From the cell containing the given text, extract its center point as [X, Y] coordinate. 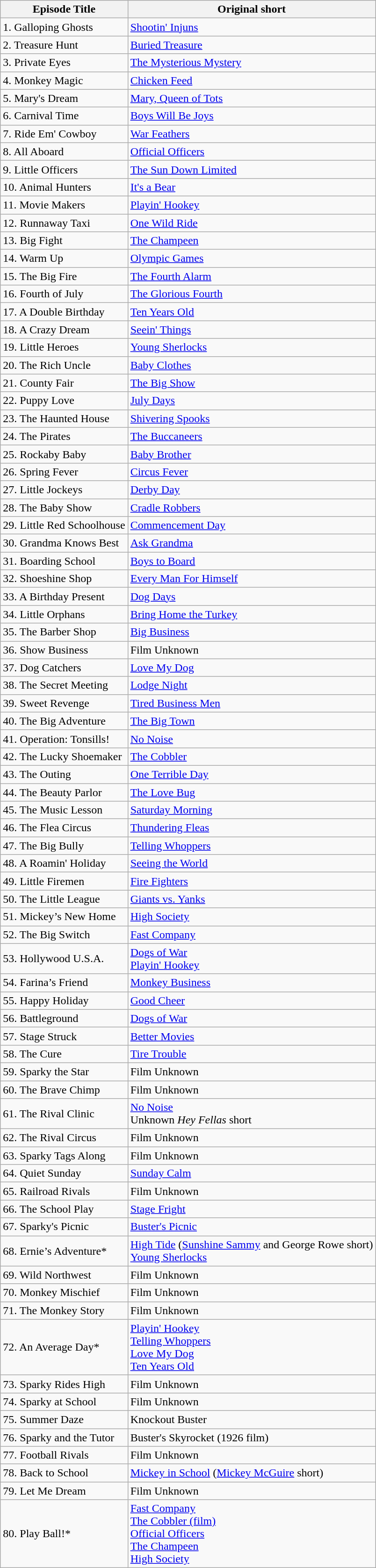
48. A Roamin' Holiday [64, 863]
20. The Rich Uncle [64, 365]
Boys to Board [252, 561]
Sunday Calm [252, 1173]
Lodge Night [252, 685]
Olympic Games [252, 259]
Tire Trouble [252, 1054]
35. The Barber Shop [64, 632]
Telling Whoppers [252, 846]
Knockout Buster [252, 1419]
The Fourth Alarm [252, 276]
27. Little Jockeys [64, 489]
Young Sherlocks [252, 347]
12. Runnaway Taxi [64, 223]
29. Little Red Schoolhouse [64, 525]
Love My Dog [252, 668]
Seeing the World [252, 863]
Original short [252, 9]
2. Treasure Hunt [64, 45]
76. Sparky and the Tutor [64, 1438]
July Days [252, 401]
26. Spring Fever [64, 472]
Official Officers [252, 151]
38. The Secret Meeting [64, 685]
63. Sparky Tags Along [64, 1156]
22. Puppy Love [64, 401]
Dogs of War [252, 1018]
The Love Bug [252, 792]
71. The Monkey Story [64, 1310]
62. The Rival Circus [64, 1138]
The Champeen [252, 241]
51. Mickey’s New Home [64, 917]
Saturday Morning [252, 810]
72. An Average Day* [64, 1347]
10. Animal Hunters [64, 187]
24. The Pirates [64, 436]
The Big Town [252, 721]
31. Boarding School [64, 561]
70. Monkey Mischief [64, 1293]
56. Battleground [64, 1018]
9. Little Officers [64, 169]
Thundering Fleas [252, 828]
Buster's Skyrocket (1926 film) [252, 1438]
The Mysterious Mystery [252, 63]
Stage Fright [252, 1209]
The Glorious Fourth [252, 294]
Chicken Feed [252, 80]
64. Quiet Sunday [64, 1173]
High Society [252, 917]
Playin' Hookey [252, 205]
Fire Fighters [252, 881]
Bring Home the Turkey [252, 614]
Ten Years Old [252, 312]
Buster's Picnic [252, 1227]
Good Cheer [252, 1000]
No Noise [252, 739]
Derby Day [252, 489]
1. Galloping Ghosts [64, 27]
Better Movies [252, 1036]
The Cobbler [252, 756]
Baby Brother [252, 454]
28. The Baby Show [64, 507]
30. Grandma Knows Best [64, 543]
54. Farina’s Friend [64, 983]
6. Carnival Time [64, 116]
Fast CompanyThe Cobbler (film)Official OfficersThe ChampeenHigh Society [252, 1534]
49. Little Firemen [64, 881]
80. Play Ball!* [64, 1534]
25. Rockaby Baby [64, 454]
19. Little Heroes [64, 347]
Cradle Robbers [252, 507]
The Big Show [252, 383]
73. Sparky Rides High [64, 1384]
40. The Big Adventure [64, 721]
14. Warm Up [64, 259]
74. Sparky at School [64, 1402]
77. Football Rivals [64, 1455]
33. A Birthday Present [64, 597]
55. Happy Holiday [64, 1000]
53. Hollywood U.S.A. [64, 958]
5. Mary's Dream [64, 98]
58. The Cure [64, 1054]
Episode Title [64, 9]
44. The Beauty Parlor [64, 792]
Buried Treasure [252, 45]
7. Ride Em' Cowboy [64, 134]
Shivering Spooks [252, 418]
It's a Bear [252, 187]
War Feathers [252, 134]
16. Fourth of July [64, 294]
The Buccaneers [252, 436]
Dog Days [252, 597]
36. Show Business [64, 650]
Dogs of WarPlayin' Hookey [252, 958]
46. The Flea Circus [64, 828]
47. The Big Bully [64, 846]
One Wild Ride [252, 223]
67. Sparky's Picnic [64, 1227]
Boys Will Be Joys [252, 116]
17. A Double Birthday [64, 312]
11. Movie Makers [64, 205]
No NoiseUnknown Hey Fellas short [252, 1114]
3. Private Eyes [64, 63]
59. Sparky the Star [64, 1072]
The Sun Down Limited [252, 169]
34. Little Orphans [64, 614]
50. The Little League [64, 899]
One Terrible Day [252, 774]
42. The Lucky Shoemaker [64, 756]
4. Monkey Magic [64, 80]
Commencement Day [252, 525]
57. Stage Struck [64, 1036]
13. Big Fight [64, 241]
Baby Clothes [252, 365]
Seein' Things [252, 330]
65. Railroad Rivals [64, 1191]
60. The Brave Chimp [64, 1090]
Big Business [252, 632]
8. All Aboard [64, 151]
45. The Music Lesson [64, 810]
Every Man For Himself [252, 579]
43. The Outing [64, 774]
Giants vs. Yanks [252, 899]
Mary, Queen of Tots [252, 98]
23. The Haunted House [64, 418]
Playin' HookeyTelling WhoppersLove My DogTen Years Old [252, 1347]
78. Back to School [64, 1473]
79. Let Me Dream [64, 1491]
Monkey Business [252, 983]
69. Wild Northwest [64, 1275]
15. The Big Fire [64, 276]
Tired Business Men [252, 703]
32. Shoeshine Shop [64, 579]
Mickey in School (Mickey McGuire short) [252, 1473]
41. Operation: Tonsills! [64, 739]
66. The School Play [64, 1209]
Circus Fever [252, 472]
61. The Rival Clinic [64, 1114]
37. Dog Catchers [64, 668]
Fast Company [252, 935]
Ask Grandma [252, 543]
52. The Big Switch [64, 935]
Shootin' Injuns [252, 27]
75. Summer Daze [64, 1419]
21. County Fair [64, 383]
High Tide (Sunshine Sammy and George Rowe short)Young Sherlocks [252, 1251]
18. A Crazy Dream [64, 330]
39. Sweet Revenge [64, 703]
68. Ernie’s Adventure* [64, 1251]
